Capture the cell that displays the provided text and extract its [X, Y] central coordinate. 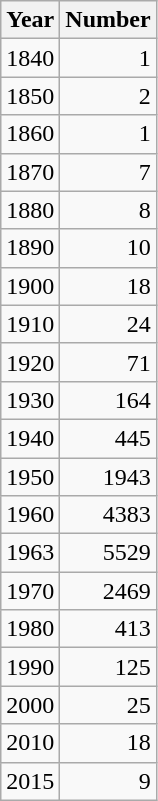
8 [108, 210]
1950 [30, 477]
1910 [30, 324]
1940 [30, 438]
1963 [30, 553]
9 [108, 781]
Year [30, 20]
1850 [30, 96]
1970 [30, 591]
1860 [30, 134]
1920 [30, 362]
25 [108, 705]
125 [108, 667]
1890 [30, 248]
1880 [30, 210]
1900 [30, 286]
2 [108, 96]
445 [108, 438]
24 [108, 324]
5529 [108, 553]
1943 [108, 477]
Number [108, 20]
2469 [108, 591]
7 [108, 172]
1930 [30, 400]
2010 [30, 743]
1960 [30, 515]
10 [108, 248]
164 [108, 400]
413 [108, 629]
71 [108, 362]
1990 [30, 667]
2015 [30, 781]
1840 [30, 58]
2000 [30, 705]
1870 [30, 172]
1980 [30, 629]
4383 [108, 515]
